Detect which cell encompasses the target text, then output its (x, y) center coordinate. 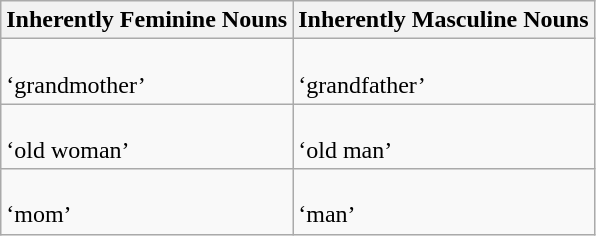
‘mom’ (147, 202)
‘grandmother’ (147, 72)
‘old man’ (444, 136)
Inherently Masculine Nouns (444, 20)
‘grandfather’ (444, 72)
Inherently Feminine Nouns (147, 20)
‘old woman’ (147, 136)
‘man’ (444, 202)
